Detect which cell encompasses the target text, then output its [X, Y] center coordinate. 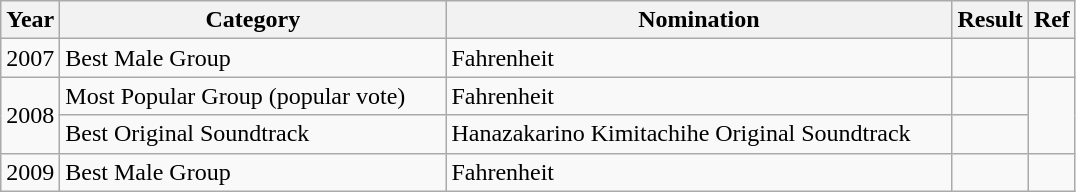
Year [30, 20]
Hanazakarino Kimitachihe Original Soundtrack [699, 134]
2009 [30, 172]
Most Popular Group (popular vote) [253, 96]
2007 [30, 58]
Best Original Soundtrack [253, 134]
Nomination [699, 20]
2008 [30, 115]
Category [253, 20]
Ref [1052, 20]
Result [990, 20]
